Provide the (X, Y) coordinate of the cell's center where the given text is located.  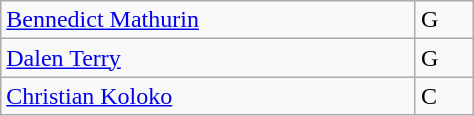
C (444, 96)
Christian Koloko (208, 96)
Bennedict Mathurin (208, 20)
Dalen Terry (208, 58)
